Scan for the cell matching the given text and deliver its [x, y] coordinate at center. 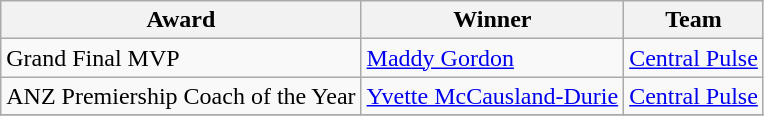
Winner [492, 20]
Team [694, 20]
Award [181, 20]
Maddy Gordon [492, 58]
Grand Final MVP [181, 58]
ANZ Premiership Coach of the Year [181, 96]
Yvette McCausland-Durie [492, 96]
